Extract the (X, Y) coordinate from the center of the cell holding the provided text.  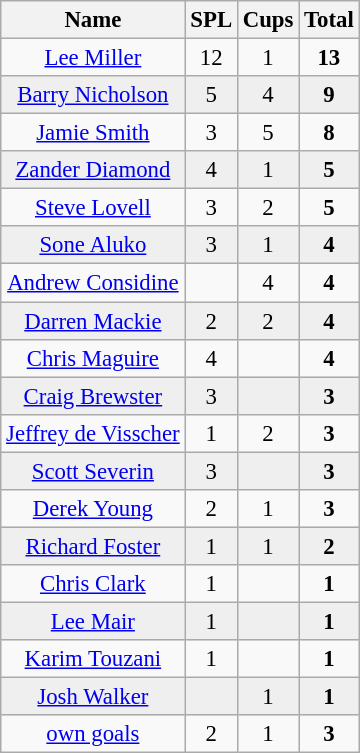
Barry Nicholson (93, 95)
Sone Aluko (93, 245)
Zander Diamond (93, 170)
9 (329, 95)
Total (329, 20)
12 (211, 58)
8 (329, 133)
Craig Brewster (93, 396)
Karim Touzani (93, 659)
own goals (93, 734)
SPL (211, 20)
Derek Young (93, 509)
Chris Clark (93, 584)
Scott Severin (93, 471)
Name (93, 20)
Lee Miller (93, 58)
Josh Walker (93, 697)
Cups (268, 20)
13 (329, 58)
Lee Mair (93, 621)
Andrew Considine (93, 283)
Steve Lovell (93, 208)
Jeffrey de Visscher (93, 433)
Richard Foster (93, 546)
Jamie Smith (93, 133)
Darren Mackie (93, 321)
Chris Maguire (93, 358)
